Capture the cell that displays the provided text and extract its [x, y] central coordinate. 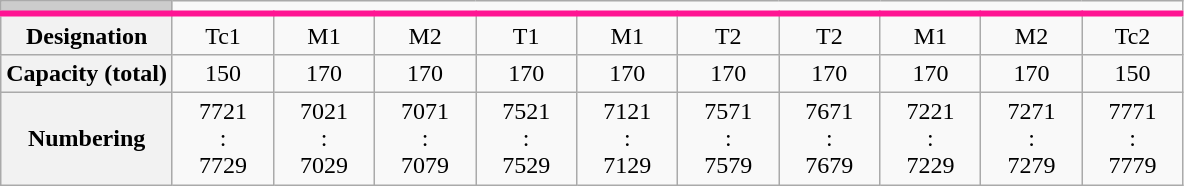
7521:7529 [526, 138]
7721:7729 [222, 138]
Capacity (total) [87, 73]
Numbering [87, 138]
T1 [526, 34]
7221:7229 [930, 138]
7121:7129 [628, 138]
7571:7579 [728, 138]
7271:7279 [1032, 138]
Tc1 [222, 34]
Designation [87, 34]
7671:7679 [830, 138]
7771:7779 [1132, 138]
7021:7029 [324, 138]
7071:7079 [426, 138]
Tc2 [1132, 34]
